Detect which cell encompasses the target text, then output its (x, y) center coordinate. 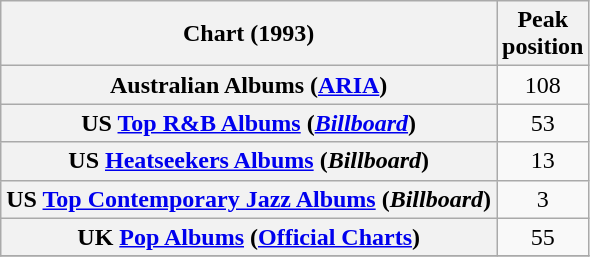
Chart (1993) (249, 34)
US Heatseekers Albums (Billboard) (249, 161)
US Top R&B Albums (Billboard) (249, 123)
3 (543, 199)
53 (543, 123)
US Top Contemporary Jazz Albums (Billboard) (249, 199)
UK Pop Albums (Official Charts) (249, 237)
Australian Albums (ARIA) (249, 85)
Peakposition (543, 34)
108 (543, 85)
55 (543, 237)
13 (543, 161)
